Detect which cell encompasses the target text, then output its (X, Y) center coordinate. 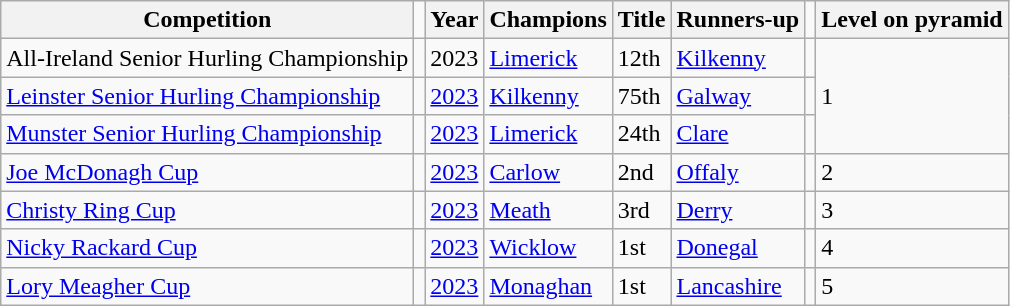
75th (642, 96)
Monaghan (548, 286)
Derry (738, 210)
3rd (642, 210)
All-Ireland Senior Hurling Championship (208, 58)
12th (642, 58)
Champions (548, 20)
2nd (642, 172)
3 (912, 210)
5 (912, 286)
Clare (738, 134)
Lory Meagher Cup (208, 286)
Offaly (738, 172)
4 (912, 248)
Nicky Rackard Cup (208, 248)
Donegal (738, 248)
Year (454, 20)
Level on pyramid (912, 20)
2 (912, 172)
Carlow (548, 172)
Joe McDonagh Cup (208, 172)
Meath (548, 210)
Munster Senior Hurling Championship (208, 134)
Title (642, 20)
Lancashire (738, 286)
Runners-up (738, 20)
Wicklow (548, 248)
Leinster Senior Hurling Championship (208, 96)
Christy Ring Cup (208, 210)
Competition (208, 20)
Galway (738, 96)
1 (912, 96)
24th (642, 134)
